Find where the given text appears and provide that cell's center as (x, y) coordinate. 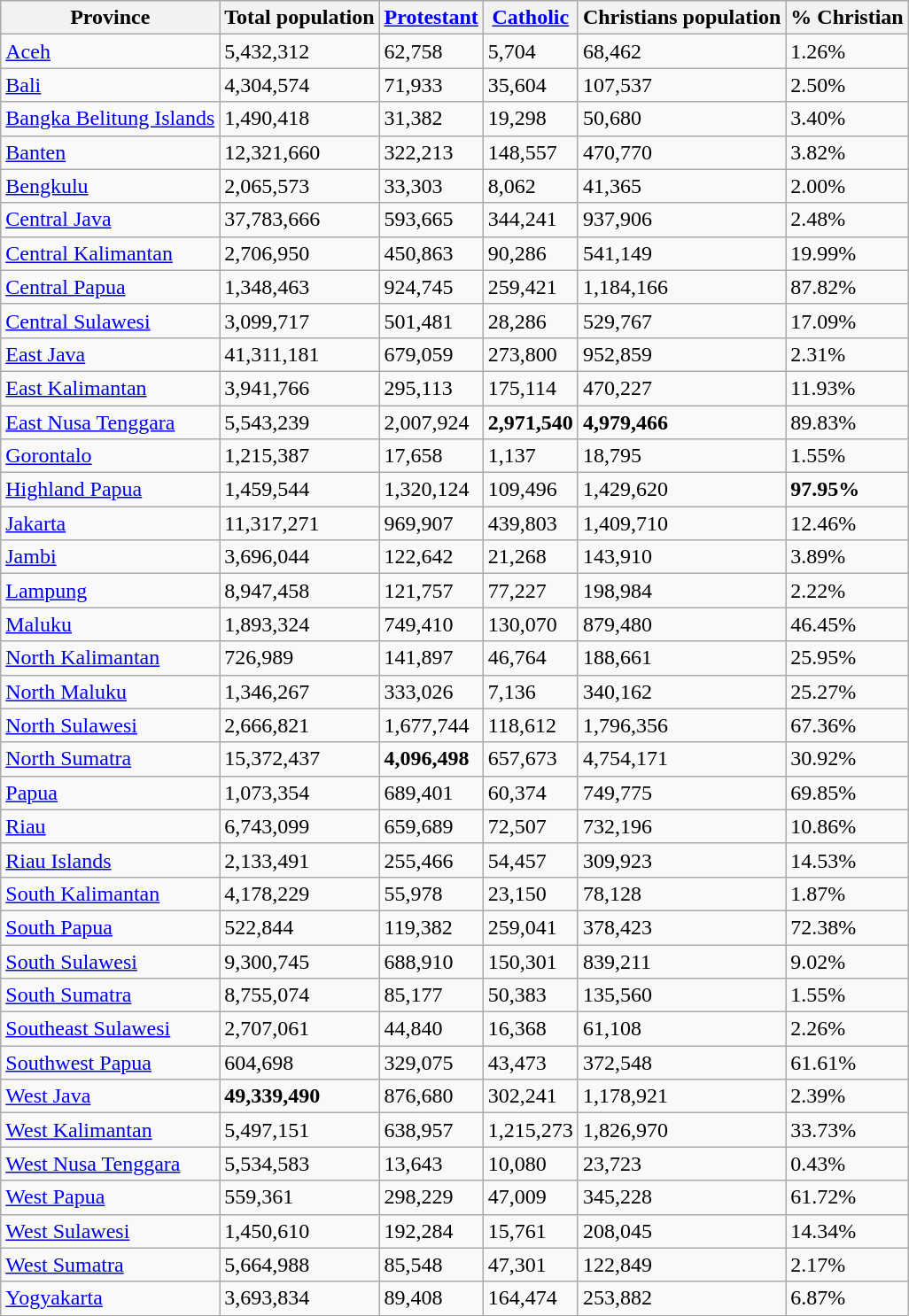
85,548 (431, 1265)
Papua (110, 793)
450,863 (431, 253)
188,661 (681, 658)
522,844 (299, 927)
302,241 (530, 1096)
71,933 (431, 85)
31,382 (431, 119)
89.83% (847, 422)
501,481 (431, 321)
1,459,544 (299, 490)
732,196 (681, 826)
5,497,151 (299, 1130)
19.99% (847, 253)
5,543,239 (299, 422)
60,374 (530, 793)
West Nusa Tenggara (110, 1164)
164,474 (530, 1298)
23,723 (681, 1164)
10.86% (847, 826)
5,664,988 (299, 1265)
3,696,044 (299, 557)
23,150 (530, 894)
273,800 (530, 354)
1,184,166 (681, 287)
West Kalimantan (110, 1130)
61.72% (847, 1197)
19,298 (530, 119)
68,462 (681, 51)
Total population (299, 18)
33.73% (847, 1130)
Yogyakarta (110, 1298)
3.89% (847, 557)
8,062 (530, 186)
Central Sulawesi (110, 321)
1,409,710 (681, 523)
43,473 (530, 1063)
879,480 (681, 624)
72.38% (847, 927)
90,286 (530, 253)
East Nusa Tenggara (110, 422)
529,767 (681, 321)
47,009 (530, 1197)
33,303 (431, 186)
West Java (110, 1096)
2,707,061 (299, 1029)
67.36% (847, 725)
259,421 (530, 287)
2.00% (847, 186)
9.02% (847, 961)
2,065,573 (299, 186)
198,984 (681, 591)
9,300,745 (299, 961)
54,457 (530, 860)
3.82% (847, 152)
47,301 (530, 1265)
Central Papua (110, 287)
46.45% (847, 624)
1.26% (847, 51)
2.17% (847, 1265)
61,108 (681, 1029)
72,507 (530, 826)
1,215,387 (299, 456)
South Kalimantan (110, 894)
Riau (110, 826)
345,228 (681, 1197)
41,311,181 (299, 354)
1,215,273 (530, 1130)
749,410 (431, 624)
Southwest Papua (110, 1063)
15,761 (530, 1231)
876,680 (431, 1096)
East Java (110, 354)
Christians population (681, 18)
839,211 (681, 961)
16,368 (530, 1029)
122,849 (681, 1265)
South Papua (110, 927)
7,136 (530, 692)
North Sulawesi (110, 725)
541,149 (681, 253)
35,604 (530, 85)
2.48% (847, 220)
Province (110, 18)
6.87% (847, 1298)
4,754,171 (681, 759)
1,796,356 (681, 725)
North Kalimantan (110, 658)
12.46% (847, 523)
17.09% (847, 321)
2.50% (847, 85)
37,783,666 (299, 220)
46,764 (530, 658)
Lampung (110, 591)
470,227 (681, 388)
North Maluku (110, 692)
2,666,821 (299, 725)
14.53% (847, 860)
333,026 (431, 692)
150,301 (530, 961)
Banten (110, 152)
Maluku (110, 624)
309,923 (681, 860)
North Sumatra (110, 759)
726,989 (299, 658)
21,268 (530, 557)
121,757 (431, 591)
87.82% (847, 287)
Aceh (110, 51)
1,677,744 (431, 725)
0.43% (847, 1164)
657,673 (530, 759)
8,947,458 (299, 591)
2.31% (847, 354)
107,537 (681, 85)
Jakarta (110, 523)
969,907 (431, 523)
1,178,921 (681, 1096)
77,227 (530, 591)
18,795 (681, 456)
372,548 (681, 1063)
25.95% (847, 658)
Southeast Sulawesi (110, 1029)
11.93% (847, 388)
West Sulawesi (110, 1231)
1,073,354 (299, 793)
1,320,124 (431, 490)
15,372,437 (299, 759)
130,070 (530, 624)
344,241 (530, 220)
Highland Papua (110, 490)
50,383 (530, 995)
50,680 (681, 119)
1,893,324 (299, 624)
44,840 (431, 1029)
1,348,463 (299, 287)
South Sumatra (110, 995)
143,910 (681, 557)
8,755,074 (299, 995)
952,859 (681, 354)
2.22% (847, 591)
1,450,610 (299, 1231)
4,178,229 (299, 894)
559,361 (299, 1197)
253,882 (681, 1298)
2,007,924 (431, 422)
11,317,271 (299, 523)
1,490,418 (299, 119)
638,957 (431, 1130)
141,897 (431, 658)
340,162 (681, 692)
109,496 (530, 490)
28,286 (530, 321)
119,382 (431, 927)
688,910 (431, 961)
259,041 (530, 927)
2.39% (847, 1096)
3,099,717 (299, 321)
135,560 (681, 995)
749,775 (681, 793)
25.27% (847, 692)
3,941,766 (299, 388)
3.40% (847, 119)
378,423 (681, 927)
78,128 (681, 894)
122,642 (431, 557)
17,658 (431, 456)
5,432,312 (299, 51)
Jambi (110, 557)
Catholic (530, 18)
937,906 (681, 220)
118,612 (530, 725)
255,466 (431, 860)
1.87% (847, 894)
604,698 (299, 1063)
South Sulawesi (110, 961)
322,213 (431, 152)
85,177 (431, 995)
1,137 (530, 456)
5,534,583 (299, 1164)
4,979,466 (681, 422)
49,339,490 (299, 1096)
4,304,574 (299, 85)
1,429,620 (681, 490)
148,557 (530, 152)
55,978 (431, 894)
10,080 (530, 1164)
13,643 (431, 1164)
2,706,950 (299, 253)
Gorontalo (110, 456)
679,059 (431, 354)
295,113 (431, 388)
2.26% (847, 1029)
West Sumatra (110, 1265)
1,826,970 (681, 1130)
6,743,099 (299, 826)
208,045 (681, 1231)
2,971,540 (530, 422)
89,408 (431, 1298)
Bengkulu (110, 186)
470,770 (681, 152)
4,096,498 (431, 759)
329,075 (431, 1063)
12,321,660 (299, 152)
439,803 (530, 523)
Protestant (431, 18)
Central Java (110, 220)
East Kalimantan (110, 388)
30.92% (847, 759)
Central Kalimantan (110, 253)
924,745 (431, 287)
69.85% (847, 793)
Bangka Belitung Islands (110, 119)
298,229 (431, 1197)
41,365 (681, 186)
West Papua (110, 1197)
175,114 (530, 388)
14.34% (847, 1231)
2,133,491 (299, 860)
659,689 (431, 826)
689,401 (431, 793)
% Christian (847, 18)
5,704 (530, 51)
593,665 (431, 220)
Riau Islands (110, 860)
62,758 (431, 51)
3,693,834 (299, 1298)
Bali (110, 85)
1,346,267 (299, 692)
192,284 (431, 1231)
97.95% (847, 490)
61.61% (847, 1063)
